Find where the given text appears and provide that cell's center as (x, y) coordinate. 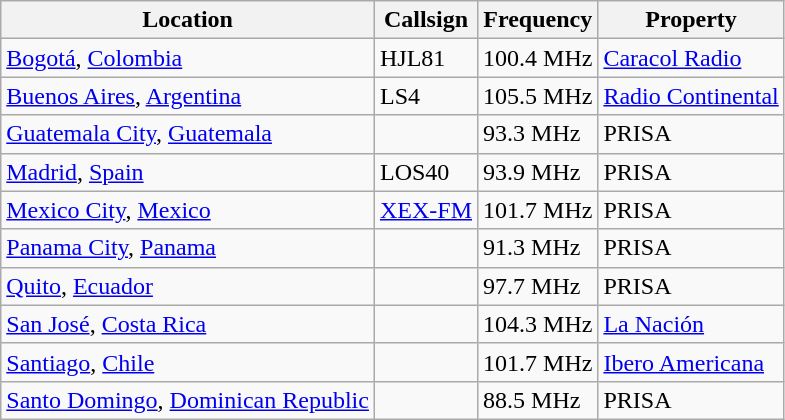
Quito, Ecuador (188, 286)
93.3 MHz (538, 134)
Santiago, Chile (188, 362)
Mexico City, Mexico (188, 210)
100.4 MHz (538, 58)
104.3 MHz (538, 324)
Buenos Aires, Argentina (188, 96)
La Nación (691, 324)
LS4 (426, 96)
97.7 MHz (538, 286)
Property (691, 20)
93.9 MHz (538, 172)
91.3 MHz (538, 248)
Madrid, Spain (188, 172)
88.5 MHz (538, 400)
LOS40 (426, 172)
San José, Costa Rica (188, 324)
Frequency (538, 20)
Guatemala City, Guatemala (188, 134)
Panama City, Panama (188, 248)
Radio Continental (691, 96)
HJL81 (426, 58)
105.5 MHz (538, 96)
Caracol Radio (691, 58)
Bogotá, Colombia (188, 58)
Ibero Americana (691, 362)
Callsign (426, 20)
XEX-FM (426, 210)
Santo Domingo, Dominican Republic (188, 400)
Location (188, 20)
